Search for the cell housing the specified text and yield its (x, y) center coordinate. 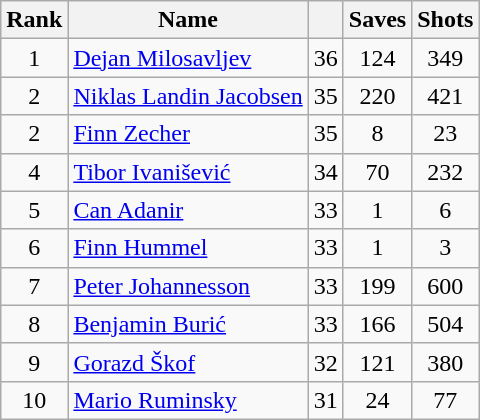
Saves (377, 20)
Dejan Milosavljev (188, 58)
504 (446, 324)
220 (377, 96)
24 (377, 400)
34 (326, 172)
7 (34, 286)
Shots (446, 20)
Gorazd Škof (188, 362)
121 (377, 362)
Mario Ruminsky (188, 400)
Finn Hummel (188, 248)
77 (446, 400)
Peter Johannesson (188, 286)
Name (188, 20)
10 (34, 400)
36 (326, 58)
32 (326, 362)
166 (377, 324)
349 (446, 58)
Finn Zecher (188, 134)
Benjamin Burić (188, 324)
70 (377, 172)
Can Adanir (188, 210)
600 (446, 286)
Niklas Landin Jacobsen (188, 96)
199 (377, 286)
421 (446, 96)
5 (34, 210)
4 (34, 172)
380 (446, 362)
Rank (34, 20)
23 (446, 134)
31 (326, 400)
232 (446, 172)
9 (34, 362)
3 (446, 248)
124 (377, 58)
Tibor Ivanišević (188, 172)
